From the cell containing the given text, extract its center point as [X, Y] coordinate. 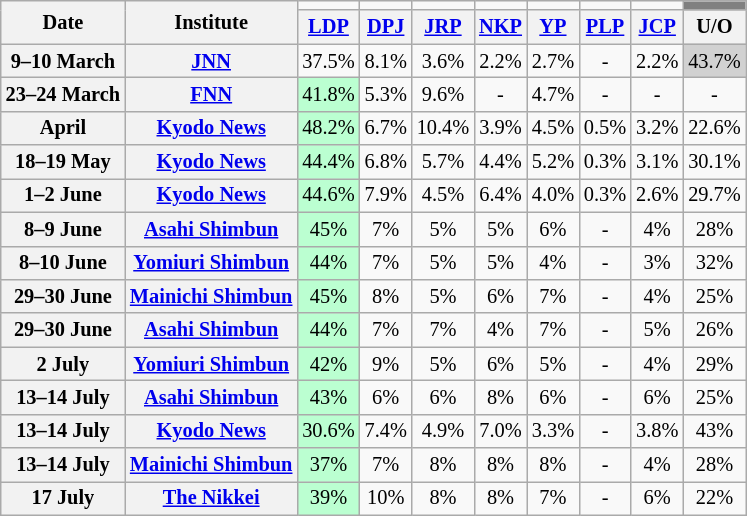
8–9 June [63, 229]
9–10 March [63, 61]
JNN [211, 61]
FNN [211, 94]
30.1% [714, 162]
6.8% [386, 162]
7.4% [386, 431]
42% [328, 364]
Date [63, 22]
10% [386, 498]
3.2% [657, 128]
Institute [211, 22]
43.7% [714, 61]
2 July [63, 364]
0.5% [605, 128]
8.1% [386, 61]
3% [657, 263]
PLP [605, 27]
6.4% [500, 195]
32% [714, 263]
48.2% [328, 128]
22.6% [714, 128]
3.9% [500, 128]
4.7% [553, 94]
37.5% [328, 61]
NKP [500, 27]
4.0% [553, 195]
4.4% [500, 162]
LDP [328, 27]
29% [714, 364]
2.6% [657, 195]
26% [714, 330]
30.6% [328, 431]
DPJ [386, 27]
3.3% [553, 431]
44.4% [328, 162]
JCP [657, 27]
39% [328, 498]
7.9% [386, 195]
44.6% [328, 195]
29.7% [714, 195]
3.6% [443, 61]
YP [553, 27]
23–24 March [63, 94]
9% [386, 364]
5.7% [443, 162]
6.7% [386, 128]
5.3% [386, 94]
3.8% [657, 431]
5.2% [553, 162]
JRP [443, 27]
22% [714, 498]
37% [328, 465]
U/O [714, 27]
17 July [63, 498]
The Nikkei [211, 498]
9.6% [443, 94]
8–10 June [63, 263]
April [63, 128]
41.8% [328, 94]
7.0% [500, 431]
2.7% [553, 61]
10.4% [443, 128]
4.9% [443, 431]
3.1% [657, 162]
1–2 June [63, 195]
18–19 May [63, 162]
